Determine the (x, y) coordinate at the center of the cell enclosing the given text.  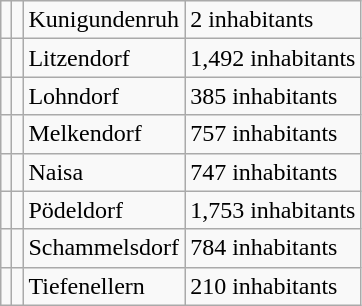
Litzendorf (104, 58)
Naisa (104, 172)
210 inhabitants (273, 286)
1,753 inhabitants (273, 210)
Schammelsdorf (104, 248)
Tiefenellern (104, 286)
747 inhabitants (273, 172)
1,492 inhabitants (273, 58)
2 inhabitants (273, 20)
Lohndorf (104, 96)
784 inhabitants (273, 248)
757 inhabitants (273, 134)
Pödeldorf (104, 210)
Kunigundenruh (104, 20)
385 inhabitants (273, 96)
Melkendorf (104, 134)
